Output the [x, y] coordinate of the center of the cell containing the given text.  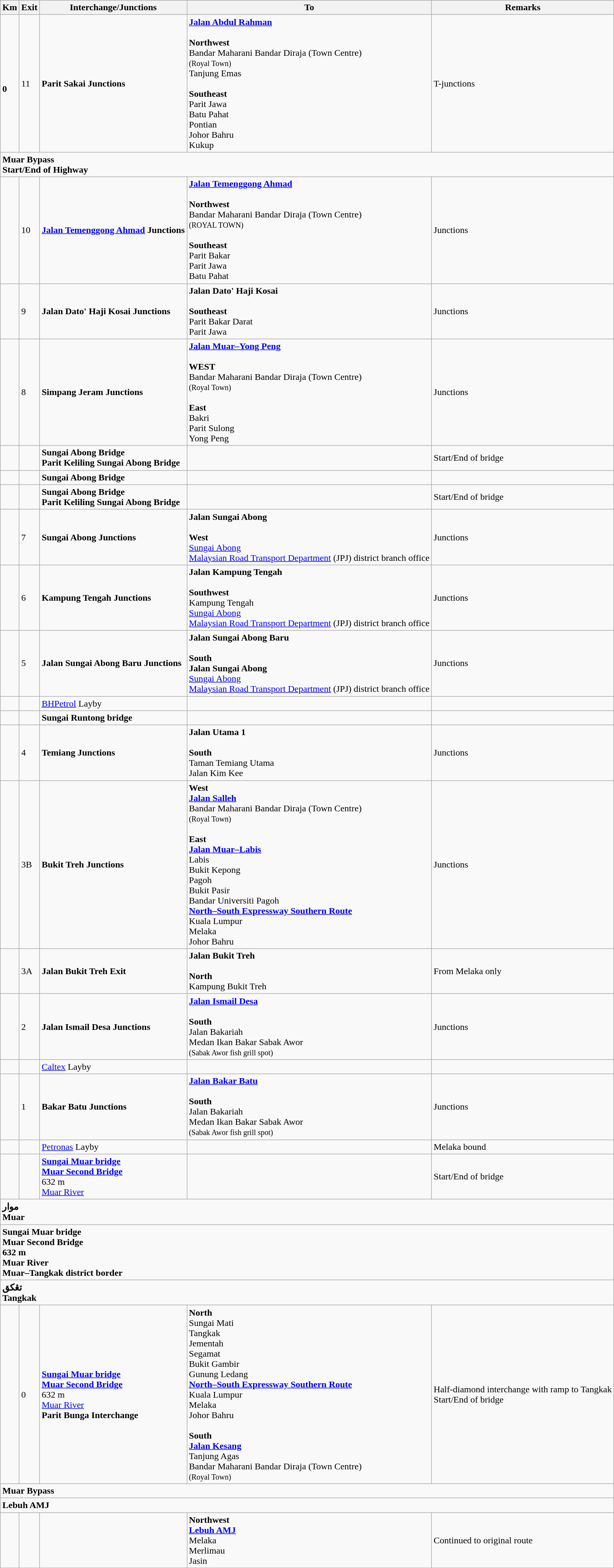
Simpang Jeram Junctions [113, 392]
Jalan Ismail Desa Junctions [113, 1027]
Jalan Temenggong AhmadNorthwestBandar Maharani Bandar Diraja (Town Centre)(ROYAL TOWN)SoutheastParit BakarParit JawaBatu Pahat [309, 230]
Jalan Sungai Abong BaruSouth Jalan Sungai AbongSungai AbongMalaysian Road Transport Department (JPJ) district branch office [309, 663]
Jalan Temenggong Ahmad Junctions [113, 230]
10 [29, 230]
Muar Bypass [307, 1491]
Jalan Dato' Haji Kosai Junctions [113, 311]
Northwest Lebuh AMJ Melaka Merlimau Jasin [309, 1540]
Jalan Sungai AbongWestSungai AbongMalaysian Road Transport Department (JPJ) district branch office [309, 537]
Interchange/Junctions [113, 8]
6 [29, 597]
Jalan Bukit Treh Exit [113, 971]
BHPetrol Layby [113, 703]
From Melaka only [523, 971]
Km [10, 8]
Jalan Ismail DesaSouthJalan BakariahMedan Ikan Bakar Sabak Awor (Sabak Awor fish grill spot) [309, 1027]
Temiang Junctions [113, 753]
Sungai Muar bridgeMuar Second Bridge632 mMuar River [113, 1176]
Melaka bound [523, 1147]
11 [29, 83]
Kampung Tengah Junctions [113, 597]
To [309, 8]
Continued to original route [523, 1540]
Lebuh AMJ [307, 1505]
9 [29, 311]
Sungai Abong Bridge [113, 477]
Jalan Utama 1SouthTaman Temiang UtamaJalan Kim Kee [309, 753]
Parit Sakai Junctions [113, 83]
Remarks [523, 8]
تڠكقTangkak [307, 1292]
4 [29, 753]
Petronas Layby [113, 1147]
7 [29, 537]
Jalan Kampung TengahSouthwestKampung TengahSungai AbongMalaysian Road Transport Department (JPJ) district branch office [309, 597]
Half-diamond interchange with ramp to TangkakStart/End of bridge [523, 1394]
3A [29, 971]
Muar BypassStart/End of Highway [307, 165]
Jalan Dato' Haji KosaiSoutheastParit Bakar DaratParit Jawa [309, 311]
3B [29, 864]
Sungai Muar bridgeMuar Second Bridge632 mMuar RiverParit Bunga Interchange [113, 1394]
Sungai Runtong bridge [113, 718]
Jalan Sungai Abong Baru Junctions [113, 663]
2 [29, 1027]
Sungai Muar bridgeMuar Second Bridge632 mMuar RiverMuar–Tangkak district border [307, 1252]
Caltex Layby [113, 1067]
Jalan Bukit TrehNorthKampung Bukit Treh [309, 971]
1 [29, 1107]
8 [29, 392]
Jalan Bakar BatuSouthJalan BakariahMedan Ikan Bakar Sabak Awor (Sabak Awor fish grill spot) [309, 1107]
Bukit Treh Junctions [113, 864]
T-junctions [523, 83]
موارMuar [307, 1212]
Exit [29, 8]
Sungai Abong Junctions [113, 537]
Jalan Muar–Yong PengWEST Bandar Maharani Bandar Diraja (Town Centre)(Royal Town)East Bakri Parit Sulong Yong Peng [309, 392]
5 [29, 663]
Bakar Batu Junctions [113, 1107]
